Output the (x, y) coordinate of the center of the cell containing the given text.  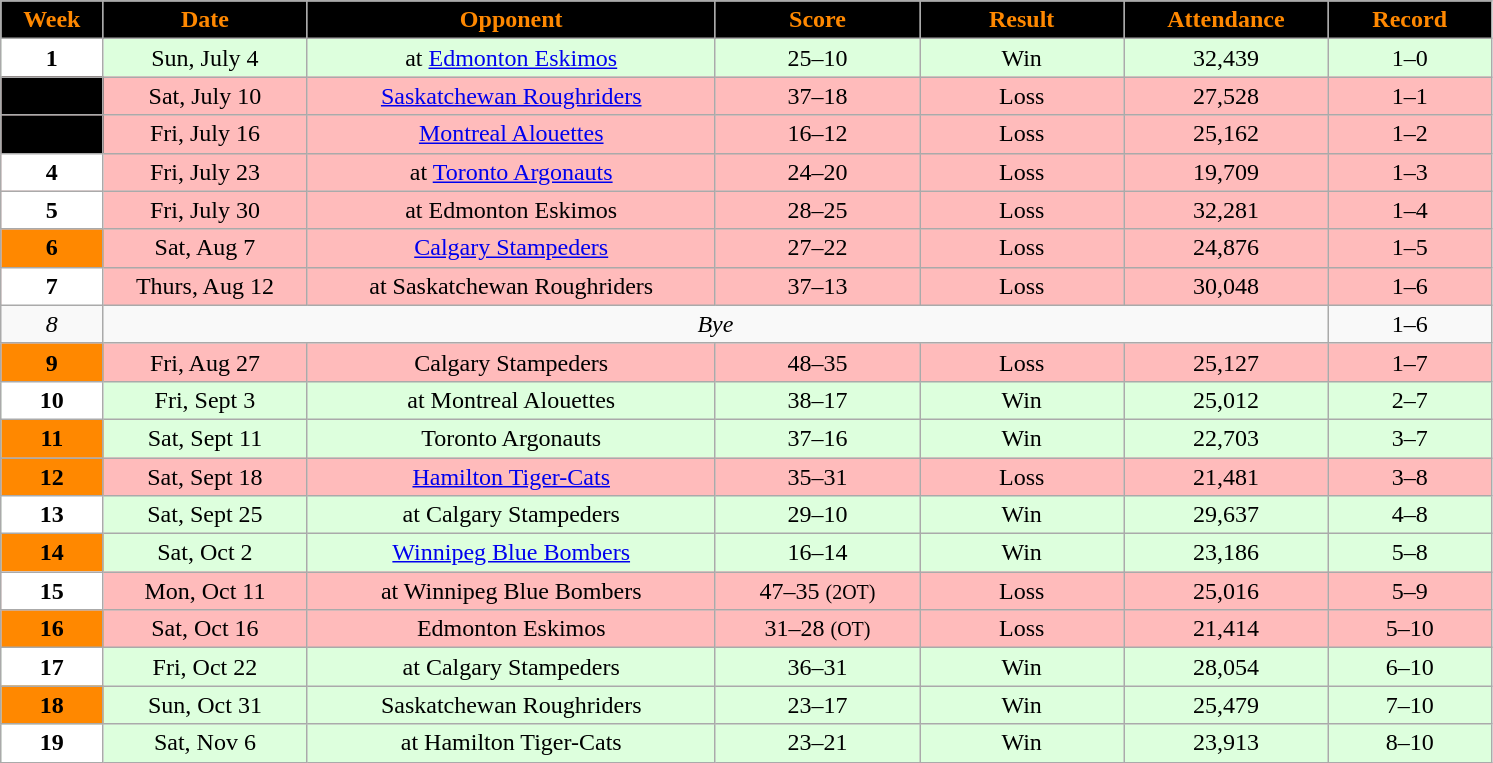
35–31 (817, 477)
Week (52, 20)
Fri, Sept 3 (205, 400)
19 (52, 743)
1–3 (1410, 172)
5 (52, 210)
29,637 (1226, 515)
Opponent (511, 20)
28,054 (1226, 667)
25,162 (1226, 134)
22,703 (1226, 438)
Thurs, Aug 12 (205, 286)
8–10 (1410, 743)
4 (52, 172)
21,481 (1226, 477)
1–5 (1410, 248)
15 (52, 591)
16–12 (817, 134)
2 (52, 96)
9 (52, 362)
Winnipeg Blue Bombers (511, 553)
17 (52, 667)
25,016 (1226, 591)
Sat, Sept 25 (205, 515)
37–13 (817, 286)
27–22 (817, 248)
10 (52, 400)
18 (52, 705)
19,709 (1226, 172)
Mon, Oct 11 (205, 591)
23–21 (817, 743)
at Saskatchewan Roughriders (511, 286)
23,186 (1226, 553)
37–16 (817, 438)
Record (1410, 20)
Fri, July 16 (205, 134)
Sat, Nov 6 (205, 743)
at Hamilton Tiger-Cats (511, 743)
1–0 (1410, 58)
Sat, Oct 16 (205, 629)
Sun, July 4 (205, 58)
21,414 (1226, 629)
at Toronto Argonauts (511, 172)
5–8 (1410, 553)
3–7 (1410, 438)
Fri, Aug 27 (205, 362)
30,048 (1226, 286)
1–4 (1410, 210)
13 (52, 515)
6 (52, 248)
32,439 (1226, 58)
23–17 (817, 705)
25–10 (817, 58)
29–10 (817, 515)
Fri, July 23 (205, 172)
Montreal Alouettes (511, 134)
Sat, Sept 18 (205, 477)
3 (52, 134)
36–31 (817, 667)
5–10 (1410, 629)
23,913 (1226, 743)
5–9 (1410, 591)
47–35 (2OT) (817, 591)
Score (817, 20)
at Winnipeg Blue Bombers (511, 591)
11 (52, 438)
48–35 (817, 362)
37–18 (817, 96)
24,876 (1226, 248)
28–25 (817, 210)
1–1 (1410, 96)
Toronto Argonauts (511, 438)
6–10 (1410, 667)
Sat, Oct 2 (205, 553)
Hamilton Tiger-Cats (511, 477)
7–10 (1410, 705)
12 (52, 477)
25,479 (1226, 705)
32,281 (1226, 210)
Fri, July 30 (205, 210)
25,012 (1226, 400)
38–17 (817, 400)
24–20 (817, 172)
25,127 (1226, 362)
4–8 (1410, 515)
Bye (716, 324)
1 (52, 58)
1–7 (1410, 362)
Sat, Sept 11 (205, 438)
Attendance (1226, 20)
16 (52, 629)
Sat, July 10 (205, 96)
8 (52, 324)
7 (52, 286)
Sat, Aug 7 (205, 248)
Edmonton Eskimos (511, 629)
Fri, Oct 22 (205, 667)
1–2 (1410, 134)
14 (52, 553)
Date (205, 20)
16–14 (817, 553)
2–7 (1410, 400)
27,528 (1226, 96)
at Montreal Alouettes (511, 400)
Result (1022, 20)
3–8 (1410, 477)
Sun, Oct 31 (205, 705)
31–28 (OT) (817, 629)
